Provide the (x, y) coordinate of the cell's center where the given text is located.  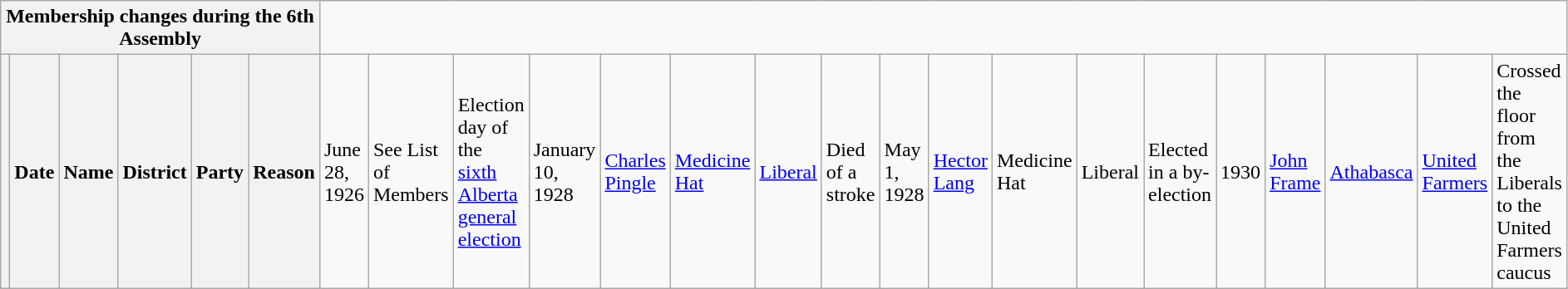
Charles Pingle (635, 171)
Membership changes during the 6th Assembly (160, 28)
See List of Members (411, 171)
Reason (284, 171)
May 1, 1928 (905, 171)
Crossed the floor from the Liberals to the United Farmers caucus (1530, 171)
1930 (1240, 171)
Party (219, 171)
District (155, 171)
John Frame (1295, 171)
Date (35, 171)
Election day of the sixth Alberta general election (491, 171)
June 28, 1926 (344, 171)
January 10, 1928 (565, 171)
Name (88, 171)
United Farmers (1455, 171)
Athabasca (1372, 171)
Elected in a by-election (1181, 171)
Died of a stroke (851, 171)
Hector Lang (960, 171)
